Scan for the cell matching the given text and deliver its [X, Y] coordinate at center. 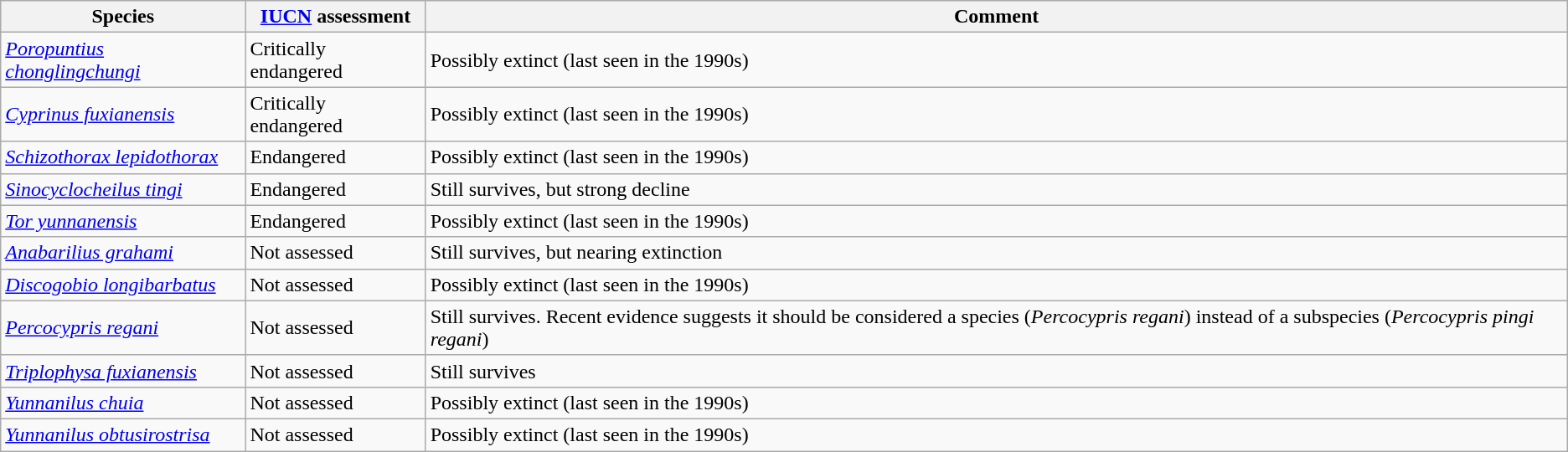
Comment [997, 17]
Still survives, but nearing extinction [997, 253]
Tor yunnanensis [123, 221]
Yunnanilus chuia [123, 403]
Percocypris regani [123, 328]
Still survives. Recent evidence suggests it should be considered a species (Percocypris regani) instead of a subspecies (Percocypris pingi regani) [997, 328]
Anabarilius grahami [123, 253]
Triplophysa fuxianensis [123, 371]
Still survives, but strong decline [997, 189]
Poropuntius chonglingchungi [123, 60]
IUCN assessment [335, 17]
Schizothorax lepidothorax [123, 157]
Yunnanilus obtusirostrisa [123, 434]
Species [123, 17]
Discogobio longibarbatus [123, 285]
Cyprinus fuxianensis [123, 114]
Still survives [997, 371]
Sinocyclocheilus tingi [123, 189]
